Determine the (X, Y) coordinate at the center of the cell enclosing the given text.  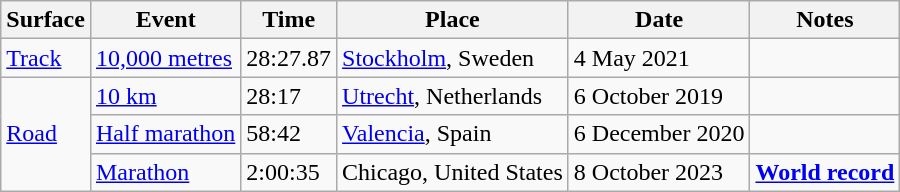
Chicago, United States (453, 172)
Place (453, 20)
Utrecht, Netherlands (453, 96)
Track (46, 58)
58:42 (289, 134)
10,000 metres (165, 58)
28:17 (289, 96)
6 December 2020 (659, 134)
Time (289, 20)
28:27.87 (289, 58)
Notes (825, 20)
Stockholm, Sweden (453, 58)
Date (659, 20)
6 October 2019 (659, 96)
Surface (46, 20)
8 October 2023 (659, 172)
2:00:35 (289, 172)
Event (165, 20)
Valencia, Spain (453, 134)
Half marathon (165, 134)
World record (825, 172)
4 May 2021 (659, 58)
Marathon (165, 172)
Road (46, 134)
10 km (165, 96)
